For the text-containing cell, return its midpoint in (x, y) coordinate format. 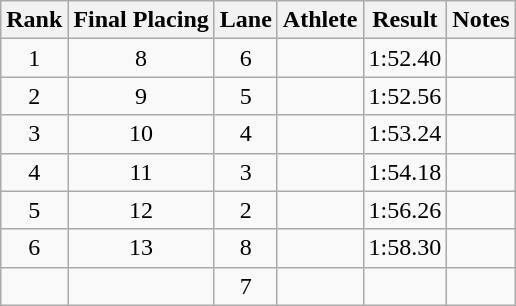
Final Placing (141, 20)
1:58.30 (405, 248)
1:52.40 (405, 58)
1:56.26 (405, 210)
13 (141, 248)
1:54.18 (405, 172)
10 (141, 134)
1:53.24 (405, 134)
Rank (34, 20)
Notes (481, 20)
12 (141, 210)
Lane (246, 20)
7 (246, 286)
Result (405, 20)
1 (34, 58)
11 (141, 172)
9 (141, 96)
Athlete (320, 20)
1:52.56 (405, 96)
